Return the [x, y] coordinate for the center point of the cell that contains the specified text.  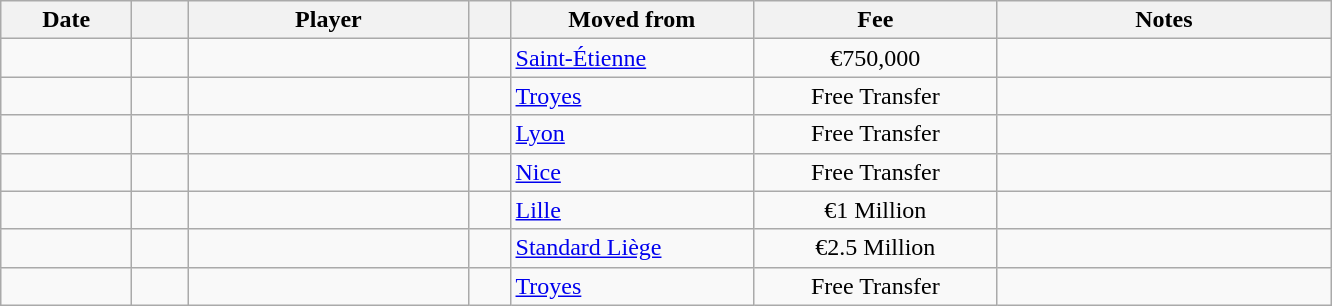
Moved from [632, 20]
€2.5 Million [876, 248]
Notes [1164, 20]
Fee [876, 20]
Player [328, 20]
Lyon [632, 134]
Standard Liège [632, 248]
Date [66, 20]
Saint-Étienne [632, 58]
€750,000 [876, 58]
Nice [632, 172]
Lille [632, 210]
€1 Million [876, 210]
